From the cell containing the given text, extract its center point as (X, Y) coordinate. 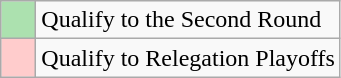
Qualify to the Second Round (188, 20)
Qualify to Relegation Playoffs (188, 58)
